Locate the cell with the specified text and output its (X, Y) center coordinate. 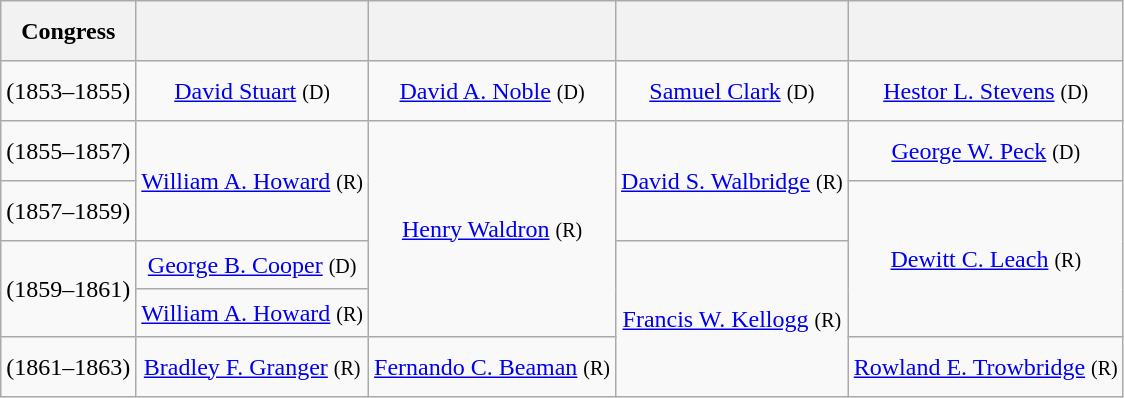
Hestor L. Stevens (D) (986, 91)
(1853–1855) (68, 91)
(1857–1859) (68, 211)
George W. Peck (D) (986, 151)
Bradley F. Granger (R) (252, 367)
Henry Waldron (R) (492, 229)
Francis W. Kellogg (R) (732, 319)
(1859–1861) (68, 289)
George B. Cooper (D) (252, 265)
(1855–1857) (68, 151)
David A. Noble (D) (492, 91)
Dewitt C. Leach (R) (986, 259)
David S. Walbridge (R) (732, 181)
David Stuart (D) (252, 91)
(1861–1863) (68, 367)
Samuel Clark (D) (732, 91)
Fernando C. Beaman (R) (492, 367)
Cong­ress (68, 31)
Rowland E. Trowbridge (R) (986, 367)
